Return [X, Y] of the center of cell containing provided text 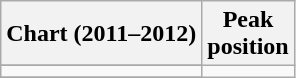
Peakposition [248, 34]
Chart (2011–2012) [102, 34]
